Extract the (X, Y) coordinate from the center of the cell holding the provided text.  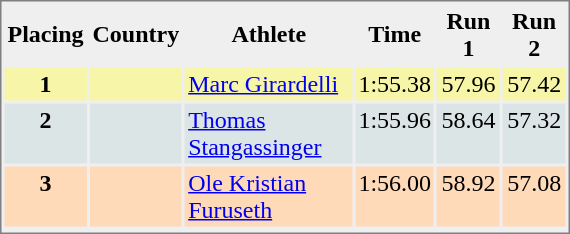
Run 2 (534, 34)
3 (45, 196)
Time (394, 34)
2 (45, 134)
Country (136, 34)
Ole Kristian Furuseth (268, 196)
Thomas Stangassinger (268, 134)
Athlete (268, 34)
Run 1 (468, 34)
57.96 (468, 84)
58.64 (468, 134)
1:55.96 (394, 134)
57.08 (534, 196)
1 (45, 84)
1:55.38 (394, 84)
57.42 (534, 84)
Placing (45, 34)
Marc Girardelli (268, 84)
1:56.00 (394, 196)
57.32 (534, 134)
58.92 (468, 196)
